Search for the cell housing the specified text and yield its [x, y] center coordinate. 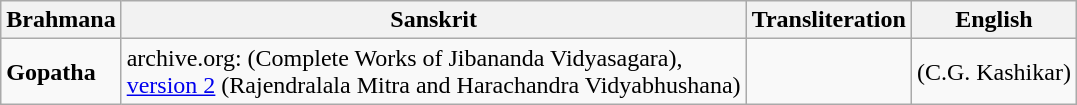
Sanskrit [434, 20]
archive.org: (Complete Works of Jibananda Vidyasagara),version 2 (Rajendralala Mitra and Harachandra Vidyabhushana) [434, 72]
Transliteration [828, 20]
Brahmana [61, 20]
Gopatha [61, 72]
English [994, 20]
(C.G. Kashikar) [994, 72]
